Return (x, y) of the center of cell containing provided text 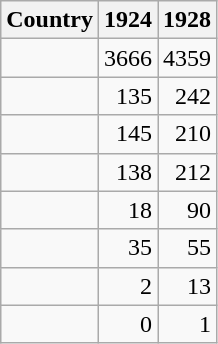
135 (128, 96)
2 (128, 286)
138 (128, 172)
210 (188, 134)
1 (188, 324)
90 (188, 210)
4359 (188, 58)
242 (188, 96)
145 (128, 134)
1924 (128, 20)
0 (128, 324)
18 (128, 210)
55 (188, 248)
3666 (128, 58)
35 (128, 248)
13 (188, 286)
Country (50, 20)
1928 (188, 20)
212 (188, 172)
